For the text-containing cell, return its midpoint in [X, Y] coordinate format. 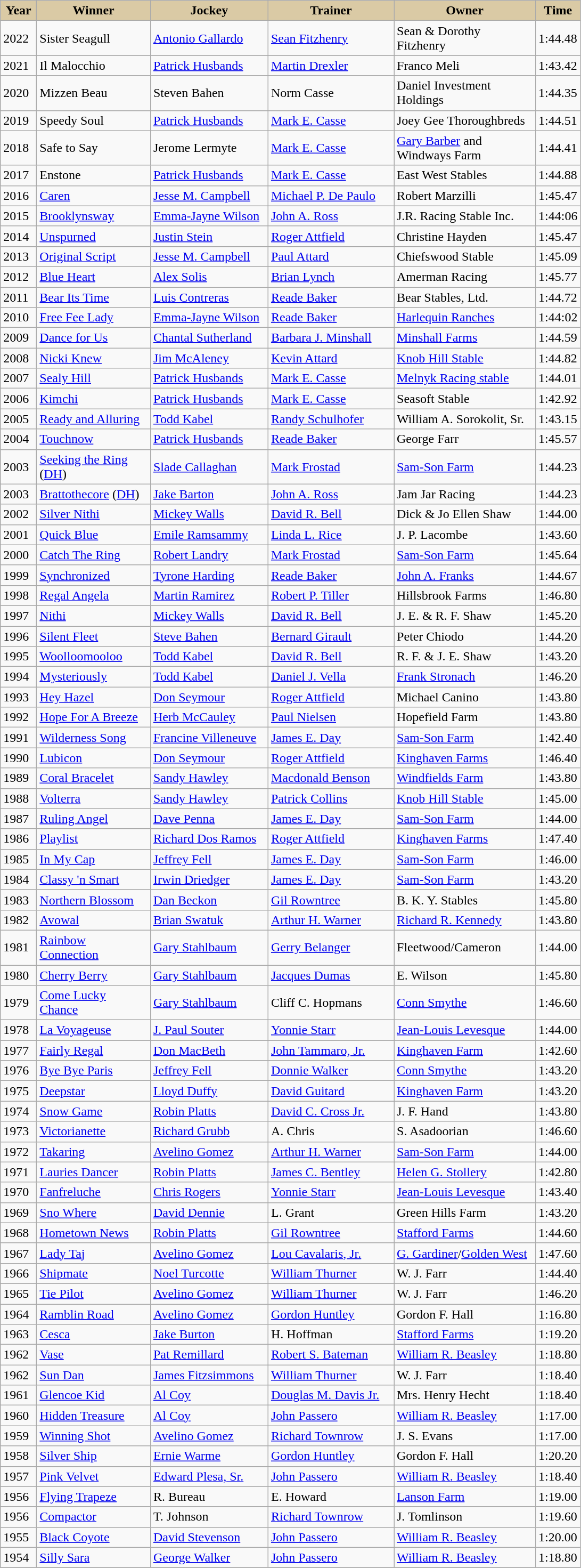
Barbara J. Minshall [331, 338]
Daniel Investment Holdings [465, 93]
Martin Ramirez [209, 595]
1968 [19, 1233]
1971 [19, 1172]
1:46.40 [558, 758]
1961 [19, 1395]
Richard R. Kennedy [465, 920]
1:44.60 [558, 1233]
1:43.60 [558, 535]
Franco Meli [465, 66]
S. Asadoorian [465, 1131]
1990 [19, 758]
Brooklynsway [94, 216]
Touchnow [94, 439]
1973 [19, 1131]
Mizzen Beau [94, 93]
Cesca [94, 1335]
Black Coyote [94, 1537]
Fanfreluche [94, 1192]
Victorianette [94, 1131]
Rainbow Connection [94, 948]
1:16.80 [558, 1314]
1:19.00 [558, 1497]
Windfields Farm [465, 778]
Luis Contreras [209, 297]
Mysteriously [94, 677]
1976 [19, 1071]
Regal Angela [94, 595]
1982 [19, 920]
2008 [19, 358]
1:45.57 [558, 439]
Douglas M. Davis Jr. [331, 1395]
Pink Velvet [94, 1476]
Kimchi [94, 399]
Synchronized [94, 575]
Sun Dan [94, 1375]
1:42.60 [558, 1050]
Hey Hazel [94, 697]
1957 [19, 1476]
John Tammaro, Jr. [331, 1050]
David Dennie [209, 1213]
1:45.09 [558, 256]
Jake Burton [209, 1335]
Cliff C. Hopmans [331, 1003]
1:45.00 [558, 798]
2000 [19, 555]
Edward Plesa, Sr. [209, 1476]
1974 [19, 1111]
2010 [19, 318]
Speedy Soul [94, 120]
1:46.80 [558, 595]
Takaring [94, 1152]
Chantal Sutherland [209, 338]
Alex Solis [209, 277]
Don MacBeth [209, 1050]
Playlist [94, 839]
Steven Bahen [209, 93]
George Walker [209, 1557]
Helen G. Stollery [465, 1172]
R. F. & J. E. Shaw [465, 657]
Lou Cavalaris, Jr. [331, 1253]
1:45.20 [558, 616]
Minshall Farms [465, 338]
2016 [19, 196]
Trainer [331, 11]
1:20.20 [558, 1456]
2017 [19, 175]
1:44.67 [558, 575]
Linda L. Rice [331, 535]
Seeking the Ring (DH) [94, 467]
Noel Turcotte [209, 1273]
1989 [19, 778]
Sean & Dorothy Fitzhenry [465, 38]
B. K. Y. Stables [465, 900]
Brattothecore (DH) [94, 494]
Deepstar [94, 1091]
1:20.00 [558, 1537]
1992 [19, 717]
David Guitard [331, 1091]
1:19.20 [558, 1335]
1:44:02 [558, 318]
Randy Schulhofer [331, 419]
Herb McCauley [209, 717]
2005 [19, 419]
1978 [19, 1030]
1969 [19, 1213]
Shipmate [94, 1273]
Harlequin Ranches [465, 318]
George Farr [465, 439]
Patrick Collins [331, 798]
2001 [19, 535]
1985 [19, 859]
J. S. Evans [465, 1436]
Free Fee Lady [94, 318]
L. Grant [331, 1213]
1:46.00 [558, 859]
Hidden Treasure [94, 1416]
East West Stables [465, 175]
Tyrone Harding [209, 575]
Amerman Racing [465, 277]
Jerome Lermyte [209, 148]
Jam Jar Racing [465, 494]
Unspurned [94, 236]
1:44:06 [558, 216]
Catch The Ring [94, 555]
1993 [19, 697]
In My Cap [94, 859]
Flying Trapeze [94, 1497]
Jake Barton [209, 494]
Volterra [94, 798]
T. Johnson [209, 1517]
2007 [19, 378]
J. P. Lacombe [465, 535]
Michael P. De Paulo [331, 196]
1967 [19, 1253]
Pat Remillard [209, 1355]
Bye Bye Paris [94, 1071]
1:47.60 [558, 1253]
Ready and Alluring [94, 419]
David Stevenson [209, 1537]
1999 [19, 575]
2011 [19, 297]
Joey Gee Thoroughbreds [465, 120]
1:44.59 [558, 338]
William A. Sorokolit, Sr. [465, 419]
Lubicon [94, 758]
H. Hoffman [331, 1335]
1:44.51 [558, 120]
1966 [19, 1273]
1:44.82 [558, 358]
Cherry Berry [94, 975]
Sealy Hill [94, 378]
Gerry Belanger [331, 948]
Hopefield Farm [465, 717]
Steve Bahen [209, 636]
Kevin Attard [331, 358]
1958 [19, 1456]
1977 [19, 1050]
J. Paul Souter [209, 1030]
1:43.40 [558, 1192]
Michael Canino [465, 697]
Time [558, 11]
Fleetwood/Cameron [465, 948]
Peter Chiodo [465, 636]
Blue Heart [94, 277]
Safe to Say [94, 148]
La Voyageuse [94, 1030]
Hope For A Breeze [94, 717]
Hillsbrook Farms [465, 595]
2015 [19, 216]
1:42.92 [558, 399]
1983 [19, 900]
1959 [19, 1436]
James C. Bentley [331, 1172]
Lanson Farm [465, 1497]
2013 [19, 256]
2019 [19, 120]
Silent Fleet [94, 636]
1960 [19, 1416]
John A. Franks [465, 575]
1994 [19, 677]
2012 [19, 277]
Paul Nielsen [331, 717]
Quick Blue [94, 535]
Silver Ship [94, 1456]
Silly Sara [94, 1557]
1954 [19, 1557]
Antonio Gallardo [209, 38]
Donnie Walker [331, 1071]
Robert Landry [209, 555]
Ernie Warme [209, 1456]
1:19.60 [558, 1517]
Nithi [94, 616]
1998 [19, 595]
Bear Stables, Ltd. [465, 297]
1981 [19, 948]
Dave Penna [209, 819]
2002 [19, 514]
Sno Where [94, 1213]
1:44.20 [558, 636]
Dan Beckon [209, 900]
Frank Stronach [465, 677]
Come Lucky Chance [94, 1003]
Snow Game [94, 1111]
Lauries Dancer [94, 1172]
Vase [94, 1355]
Lady Taj [94, 1253]
David C. Cross Jr. [331, 1111]
Irwin Driedger [209, 879]
1975 [19, 1091]
Richard Dos Ramos [209, 839]
Macdonald Benson [331, 778]
Richard Grubb [209, 1131]
Winner [94, 11]
Nicki Knew [94, 358]
Justin Stein [209, 236]
Caren [94, 196]
J.R. Racing Stable Inc. [465, 216]
Ruling Angel [94, 819]
1:47.40 [558, 839]
1:45.64 [558, 555]
Seasoft Stable [465, 399]
Sean Fitzhenry [331, 38]
Il Malocchio [94, 66]
1:44.35 [558, 93]
J. E. & R. F. Shaw [465, 616]
1:43.15 [558, 419]
Daniel J. Vella [331, 677]
1955 [19, 1537]
2020 [19, 93]
2021 [19, 66]
1995 [19, 657]
Tie Pilot [94, 1294]
1970 [19, 1192]
Wilderness Song [94, 738]
Green Hills Farm [465, 1213]
Brian Lynch [331, 277]
1996 [19, 636]
Melnyk Racing stable [465, 378]
Glencoe Kid [94, 1395]
1965 [19, 1294]
Bernard Girault [331, 636]
E. Howard [331, 1497]
1972 [19, 1152]
Fairly Regal [94, 1050]
J. F. Hand [465, 1111]
1:44.41 [558, 148]
A. Chris [331, 1131]
Francine Villeneuve [209, 738]
Norm Casse [331, 93]
Dance for Us [94, 338]
Dick & Jo Ellen Shaw [465, 514]
1:44.01 [558, 378]
Jacques Dumas [331, 975]
Woolloomooloo [94, 657]
R. Bureau [209, 1497]
1:42.80 [558, 1172]
1988 [19, 798]
1964 [19, 1314]
2022 [19, 38]
1:44.88 [558, 175]
1987 [19, 819]
2006 [19, 399]
1:45.77 [558, 277]
2014 [19, 236]
1:43.42 [558, 66]
1:42.40 [558, 738]
Lloyd Duffy [209, 1091]
2004 [19, 439]
Robert P. Tiller [331, 595]
Slade Callaghan [209, 467]
Owner [465, 11]
G. Gardiner/Golden West [465, 1253]
2018 [19, 148]
Enstone [94, 175]
1963 [19, 1335]
Northern Blossom [94, 900]
Chris Rogers [209, 1192]
Avowal [94, 920]
Silver Nithi [94, 514]
Martin Drexler [331, 66]
Jockey [209, 11]
1:44.72 [558, 297]
Jim McAleney [209, 358]
1:44.40 [558, 1273]
Paul Attard [331, 256]
E. Wilson [465, 975]
James Fitzsimmons [209, 1375]
Christine Hayden [465, 236]
1984 [19, 879]
Classy 'n Smart [94, 879]
Original Script [94, 256]
1997 [19, 616]
Year [19, 11]
1991 [19, 738]
Bear Its Time [94, 297]
Gary Barber and Windways Farm [465, 148]
1:44.48 [558, 38]
Compactor [94, 1517]
Coral Bracelet [94, 778]
J. Tomlinson [465, 1517]
Robert S. Bateman [331, 1355]
Emile Ramsammy [209, 535]
1986 [19, 839]
1980 [19, 975]
Robert Marzilli [465, 196]
Brian Swatuk [209, 920]
Hometown News [94, 1233]
Chiefswood Stable [465, 256]
Sister Seagull [94, 38]
1979 [19, 1003]
2009 [19, 338]
Ramblin Road [94, 1314]
Winning Shot [94, 1436]
Mrs. Henry Hecht [465, 1395]
